Determine the [x, y] coordinate at the center of the cell enclosing the given text.  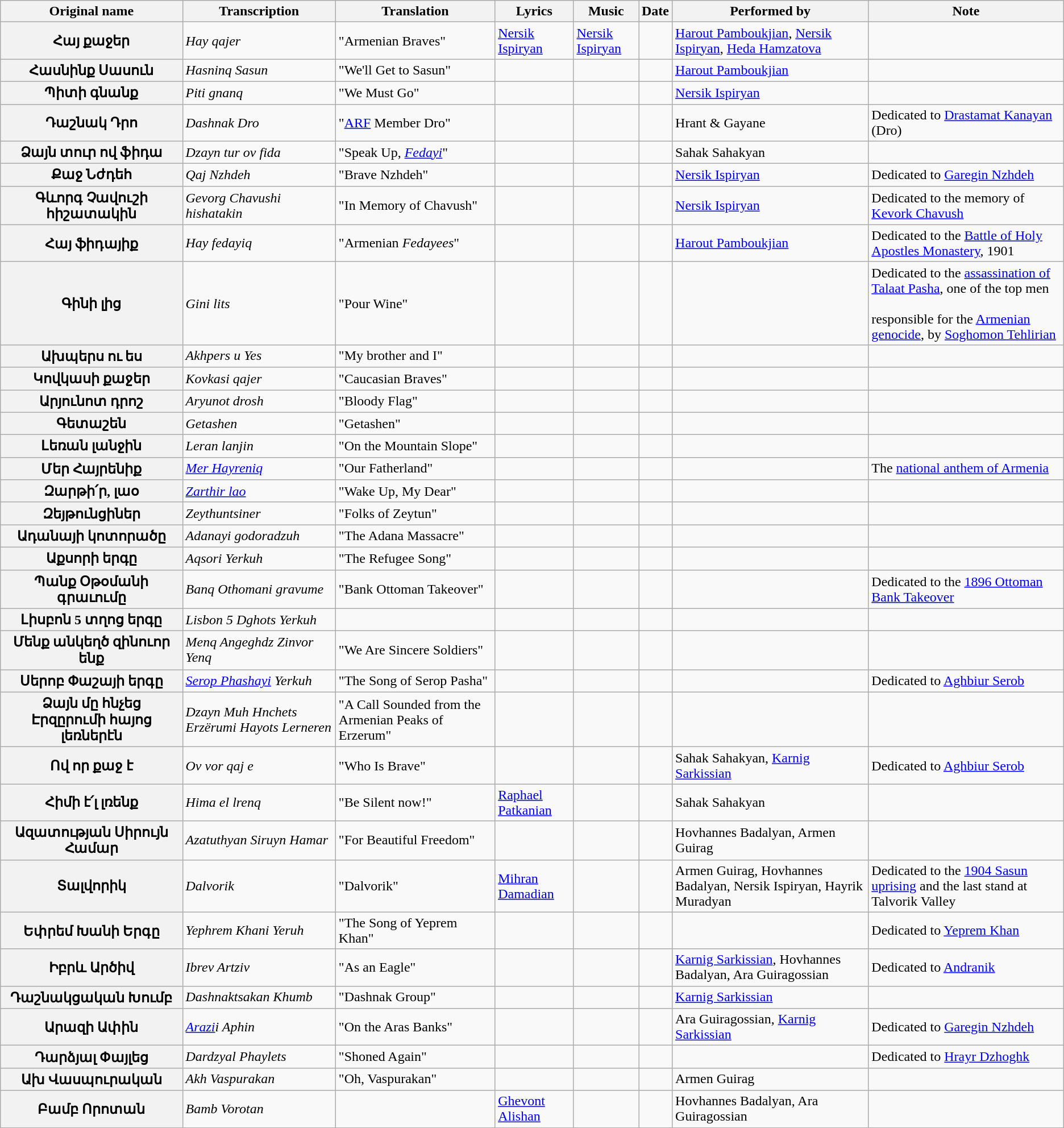
"Folks of Zeytun" [415, 513]
Mihran Damadian [534, 886]
Mer Hayreniq [259, 468]
Translation [415, 11]
Լեռան լանջին [92, 446]
The national anthem of Armenia [966, 468]
Տալվորիկ [92, 886]
Ախպերս ու ես [92, 356]
Armen Guirag, Hovhannes Badalyan, Nersik Ispiryan, Hayrik Muradyan [771, 886]
Ախ Վասպուրական [92, 1079]
Hovhannes Badalyan, Ara Guiragossian [771, 1109]
Zeythuntsiner [259, 513]
Leran lanjin [259, 446]
"Wake Up, My Dear" [415, 491]
Ghevont Alishan [534, 1109]
Ձայն տուր ով ֆիդա [92, 152]
"A Call Sounded from the Armenian Peaks of Erzerum" [415, 720]
"The Refugee Song" [415, 558]
Արյունոտ դրոշ [92, 401]
Ազատության Սիրույն Համար [92, 840]
Ara Guiragossian, Karnig Sarkissian [771, 1027]
Qaj Nzhdeh [259, 175]
Dedicated to Hrayr Dzhoghk [966, 1057]
Banq Othomani gravume [259, 589]
"Bloody Flag" [415, 401]
Dashnaktsakan Khumb [259, 997]
Azatuthyan Siruyn Hamar [259, 840]
Dedicated to the 1896 Ottoman Bank Takeover [966, 589]
Եփրեմ Խանի Երգը [92, 930]
Dedicated to the Battle of Holy Apostles Monastery, 1901 [966, 243]
Ձայն մը հնչեց Էրզըրումի հայոց լեռներէն [92, 720]
Dedicated to the assassination of Talaat Pasha, one of the top men responsible for the Armenian genocide, by Soghomon Tehlirian [966, 303]
Dedicated to Drastamat Kanayan (Dro) [966, 123]
Aqsori Yerkuh [259, 558]
Զեյթունցիներ [92, 513]
Զարթի՛ր, լաօ [92, 491]
"Getashen" [415, 424]
Աքսորի երգը [92, 558]
Ադանայի կոտորածը [92, 536]
"We'll Get to Sasun" [415, 70]
Armen Guirag [771, 1079]
Ով որ քաջ է [92, 765]
Gini lits [259, 303]
Serop Phashayi Yerkuh [259, 681]
"We Must Go" [415, 93]
Piti gnanq [259, 93]
Karnig Sarkissian, Hovhannes Badalyan, Ara Guiragossian [771, 968]
Lisbon 5 Dghots Yerkuh [259, 620]
Dedicated to Andranik [966, 968]
Hay qajer [259, 41]
Raphael Patkanian [534, 803]
Hovhannes Badalyan, Armen Guirag [771, 840]
Hasninq Sasun [259, 70]
"Armenian Fedayees" [415, 243]
"For Beautiful Freedom" [415, 840]
"We Are Sincere Soldiers" [415, 650]
Karnig Sarkissian [771, 997]
Aryunot drosh [259, 401]
Harout Pamboukjian, Nersik Ispiryan, Heda Hamzatova [771, 41]
Akh Vaspurakan [259, 1079]
Հայ ֆիդայիք [92, 243]
Adanayi godoradzuh [259, 536]
Գինի լից [92, 303]
Dardzyal Phaylets [259, 1057]
Ibrev Artziv [259, 968]
Kovkasi qajer [259, 379]
Գևորգ Չավուշի հիշատակին [92, 205]
Menq Angeghdz Zinvor Yenq [259, 650]
Dzayn Muh Hnchets Erzërumi Hayots Lerneren [259, 720]
Bamb Vorotan [259, 1109]
"In Memory of Chavush" [415, 205]
Մեր Հայրենիք [92, 468]
"The Song of Yeprem Khan" [415, 930]
Dedicated to the 1904 Sasun uprising and the last stand at Talvorik Valley [966, 886]
"The Song of Serop Pasha" [415, 681]
Sahak Sahakyan, Karnig Sarkissian [771, 765]
Dalvorik [259, 886]
Original name [92, 11]
"Dalvorik" [415, 886]
"The Adana Massacre" [415, 536]
Բամբ Որոտան [92, 1109]
Դաշնակ Դրո [92, 123]
Հասնինք Սասուն [92, 70]
Դաշնակցական Խումբ [92, 997]
"On the Mountain Slope" [415, 446]
Dedicated to the memory of Kevork Chavush [966, 205]
Gevorg Chavushi hishatakin [259, 205]
Hrant & Gayane [771, 123]
Դարձյալ Փայլեց [92, 1057]
"Speak Up, Fedayi" [415, 152]
Date [656, 11]
"On the Aras Banks" [415, 1027]
Dedicated to Yeprem Khan [966, 930]
Լիսբոն 5 տղոց երգը [92, 620]
Yephrem Khani Yeruh [259, 930]
Akhpers u Yes [259, 356]
"Who Is Brave" [415, 765]
"Oh, Vaspurakan" [415, 1079]
"Brave Nzhdeh" [415, 175]
Dashnak Dro [259, 123]
"Our Fatherland" [415, 468]
Music [606, 11]
"Be Silent now!" [415, 803]
Ov vor qaj e [259, 765]
Պանք Օթօմանի գրաւումը [92, 589]
Արազի Ափին [92, 1027]
Hay fedayiq [259, 243]
Performed by [771, 11]
Dzayn tur ov fida [259, 152]
Հայ քաջեր [92, 41]
"As an Eagle" [415, 968]
Hima el lrenq [259, 803]
Մենք անկեղծ զինուոր ենք [92, 650]
Note [966, 11]
"Pour Wine" [415, 303]
Իբրև Արծիվ [92, 968]
Հիմի է՛լ լռենք [92, 803]
"ARF Member Dro" [415, 123]
Պիտի գնանք [92, 93]
"Caucasian Braves" [415, 379]
"Shoned Again" [415, 1057]
"Armenian Braves" [415, 41]
Քաջ Նժդեհ [92, 175]
"Bank Ottoman Takeover" [415, 589]
Lyrics [534, 11]
Սերոբ Փաշայի երգը [92, 681]
Arazii Aphin [259, 1027]
Գետաշեն [92, 424]
Կովկասի քաջեր [92, 379]
"My brother and I" [415, 356]
Zarthir lao [259, 491]
Transcription [259, 11]
"Dashnak Group" [415, 997]
Getashen [259, 424]
